Output the [x, y] coordinate of the center of the cell containing the given text.  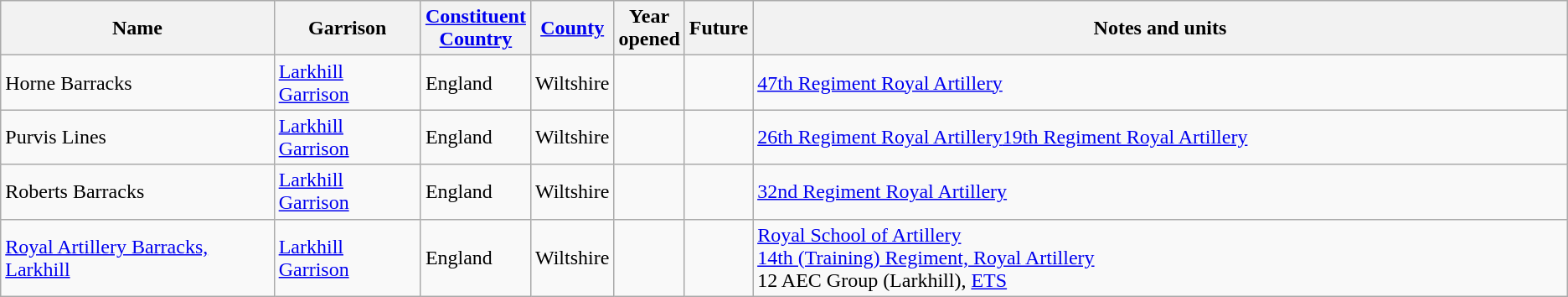
ConstituentCountry [476, 29]
Notes and units [1161, 29]
47th Regiment Royal Artillery [1161, 82]
Yearopened [649, 29]
Royal School of Artillery14th (Training) Regiment, Royal Artillery12 AEC Group (Larkhill), ETS [1161, 258]
26th Regiment Royal Artillery19th Regiment Royal Artillery [1161, 138]
Name [137, 29]
Royal Artillery Barracks, Larkhill [137, 258]
32nd Regiment Royal Artillery [1161, 191]
Purvis Lines [137, 138]
Garrison [347, 29]
Horne Barracks [137, 82]
Roberts Barracks [137, 191]
Future [719, 29]
County [571, 29]
